Output the [X, Y] coordinate of the center of the cell containing the given text.  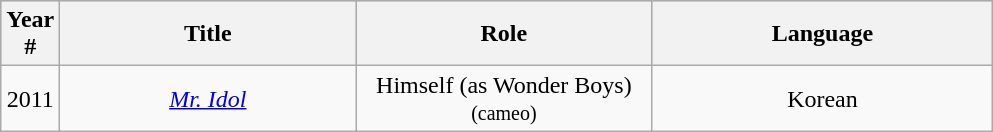
Himself (as Wonder Boys) (cameo) [504, 98]
Mr. Idol [208, 98]
2011 [30, 98]
Title [208, 34]
Year# [30, 34]
Korean [822, 98]
Role [504, 34]
Language [822, 34]
